Find where the given text appears and provide that cell's center as [X, Y] coordinate. 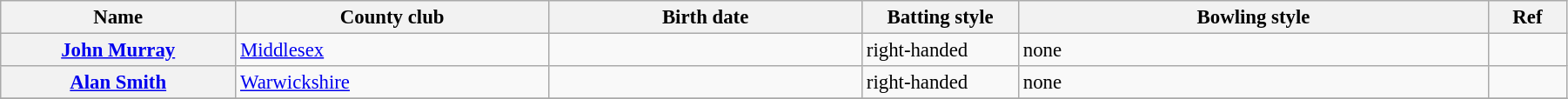
Ref [1527, 17]
Warwickshire [392, 82]
Birth date [706, 17]
Alan Smith [118, 82]
Middlesex [392, 50]
County club [392, 17]
Bowling style [1254, 17]
John Murray [118, 50]
Name [118, 17]
Batting style [941, 17]
